Scan for the cell matching the given text and deliver its (x, y) coordinate at center. 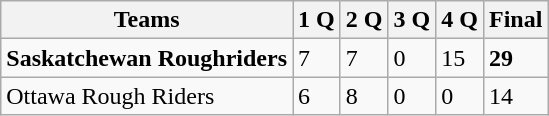
3 Q (412, 20)
29 (515, 58)
Ottawa Rough Riders (147, 96)
4 Q (460, 20)
2 Q (364, 20)
Teams (147, 20)
Saskatchewan Roughriders (147, 58)
14 (515, 96)
1 Q (317, 20)
Final (515, 20)
8 (364, 96)
6 (317, 96)
15 (460, 58)
